Return (X, Y) of the center of cell containing provided text 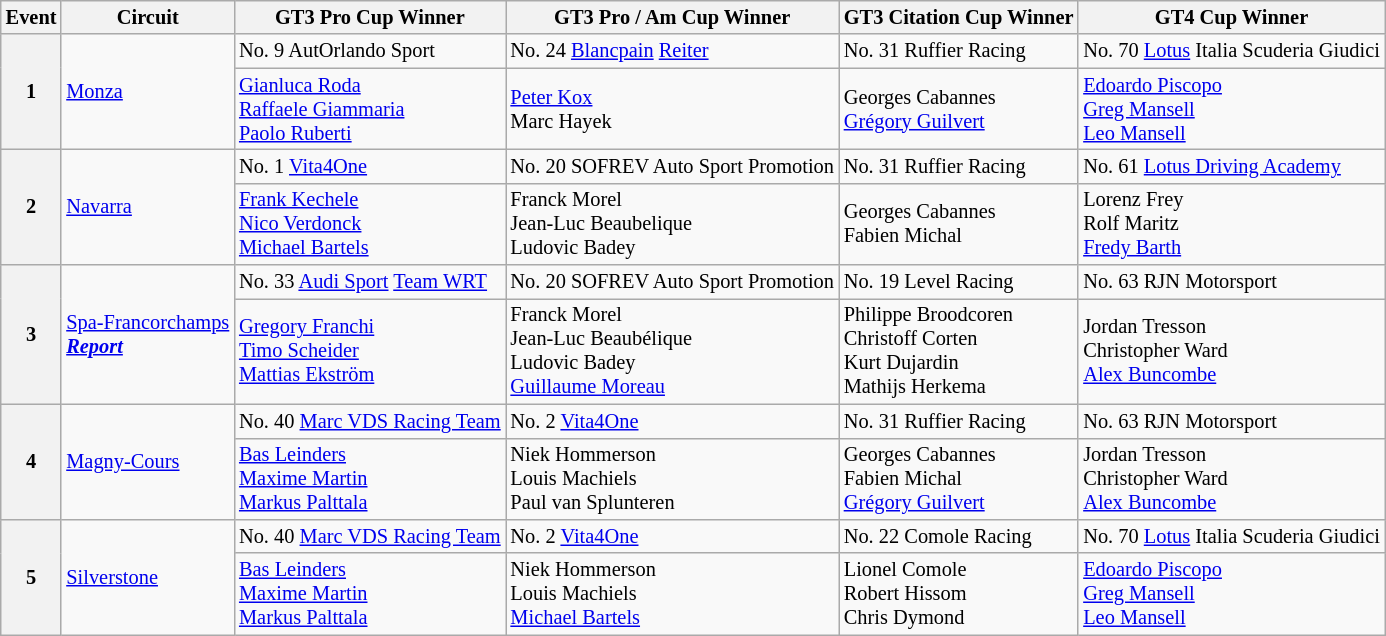
3 (32, 334)
Frank Kechele Nico Verdonck Michael Bartels (370, 224)
Silverstone (148, 576)
No. 22 Comole Racing (958, 536)
Gregory Franchi Timo Scheider Mattias Ekström (370, 351)
Lorenz Frey Rolf Maritz Fredy Barth (1231, 224)
4 (32, 462)
No. 33 Audi Sport Team WRT (370, 282)
Lionel Comole Robert Hissom Chris Dymond (958, 594)
Franck Morel Jean-Luc Beaubélique Ludovic Badey Guillaume Moreau (672, 351)
Georges Cabannes Grégory Guilvert (958, 109)
Monza (148, 92)
No. 61 Lotus Driving Academy (1231, 166)
Georges Cabannes Fabien Michal (958, 224)
GT3 Pro Cup Winner (370, 17)
Spa-FrancorchampsReport (148, 334)
GT3 Pro / Am Cup Winner (672, 17)
No. 19 Level Racing (958, 282)
No. 9 AutOrlando Sport (370, 51)
No. 24 Blancpain Reiter (672, 51)
Franck Morel Jean-Luc Beaubelique Ludovic Badey (672, 224)
Georges Cabannes Fabien Michal Grégory Guilvert (958, 479)
Event (32, 17)
Niek Hommerson Louis Machiels Michael Bartels (672, 594)
GT4 Cup Winner (1231, 17)
5 (32, 576)
Magny-Cours (148, 462)
GT3 Citation Cup Winner (958, 17)
No. 1 Vita4One (370, 166)
Navarra (148, 206)
2 (32, 206)
Philippe Broodcoren Christoff Corten Kurt Dujardin Mathijs Herkema (958, 351)
Gianluca Roda Raffaele Giammaria Paolo Ruberti (370, 109)
Niek Hommerson Louis Machiels Paul van Splunteren (672, 479)
Peter Kox Marc Hayek (672, 109)
Circuit (148, 17)
1 (32, 92)
